Detect which cell encompasses the target text, then output its (x, y) center coordinate. 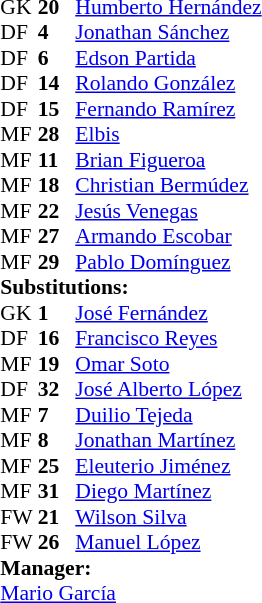
18 (57, 185)
Jonathan Martínez (168, 441)
21 (57, 517)
14 (57, 83)
22 (57, 211)
Brian Figueroa (168, 160)
Wilson Silva (168, 517)
7 (57, 415)
José Alberto López (168, 389)
Diego Martínez (168, 491)
Pablo Domínguez (168, 262)
26 (57, 543)
GK (19, 313)
11 (57, 160)
Francisco Reyes (168, 339)
31 (57, 491)
Christian Bermúdez (168, 185)
Edson Partida (168, 58)
José Fernández (168, 313)
6 (57, 58)
Fernando Ramírez (168, 109)
4 (57, 33)
Duilio Tejeda (168, 415)
28 (57, 135)
Rolando González (168, 83)
Eleuterio Jiménez (168, 466)
29 (57, 262)
Elbis (168, 135)
8 (57, 441)
Manuel López (168, 543)
16 (57, 339)
32 (57, 389)
Substitutions: (130, 287)
15 (57, 109)
19 (57, 364)
Jonathan Sánchez (168, 33)
1 (57, 313)
Manager: (130, 568)
25 (57, 466)
Omar Soto (168, 364)
Armando Escobar (168, 237)
Jesús Venegas (168, 211)
27 (57, 237)
